Return the [x, y] coordinate for the center point of the cell that contains the specified text.  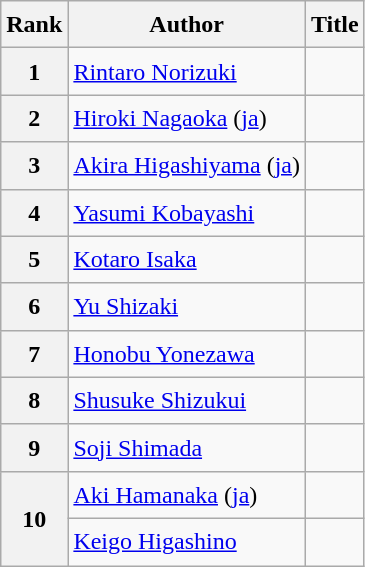
3 [34, 166]
10 [34, 518]
6 [34, 306]
9 [34, 448]
Honobu Yonezawa [187, 354]
8 [34, 400]
Rintaro Norizuki [187, 72]
Shusuke Shizukui [187, 400]
4 [34, 212]
5 [34, 260]
Rank [34, 24]
Soji Shimada [187, 448]
Yasumi Kobayashi [187, 212]
1 [34, 72]
Keigo Higashino [187, 542]
Akira Higashiyama (ja) [187, 166]
Yu Shizaki [187, 306]
Hiroki Nagaoka (ja) [187, 118]
2 [34, 118]
Title [336, 24]
Kotaro Isaka [187, 260]
Author [187, 24]
Aki Hamanaka (ja) [187, 494]
7 [34, 354]
